For the text-containing cell, return its midpoint in (X, Y) coordinate format. 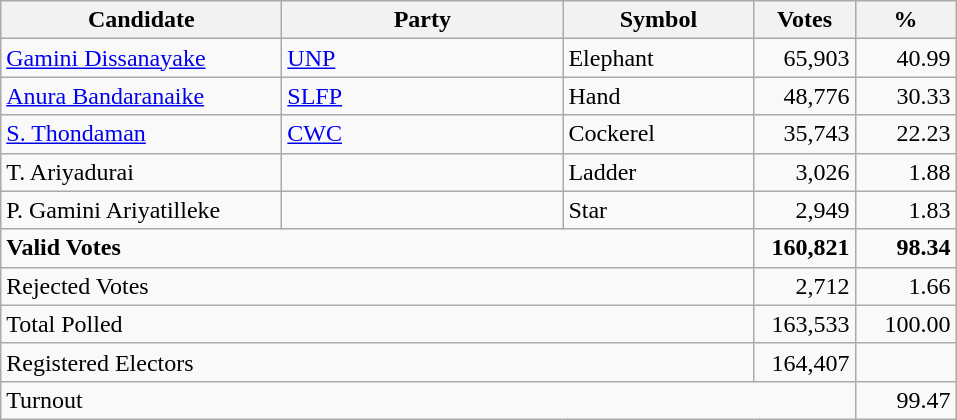
Ladder (658, 172)
% (906, 20)
Gamini Dissanayake (142, 58)
Total Polled (378, 324)
99.47 (906, 400)
2,949 (804, 210)
Anura Bandaranaike (142, 96)
35,743 (804, 134)
Votes (804, 20)
98.34 (906, 248)
1.83 (906, 210)
P. Gamini Ariyatilleke (142, 210)
160,821 (804, 248)
Symbol (658, 20)
2,712 (804, 286)
Hand (658, 96)
Turnout (428, 400)
Cockerel (658, 134)
S. Thondaman (142, 134)
3,026 (804, 172)
163,533 (804, 324)
CWC (422, 134)
164,407 (804, 362)
100.00 (906, 324)
Valid Votes (378, 248)
65,903 (804, 58)
Candidate (142, 20)
22.23 (906, 134)
Registered Electors (378, 362)
Rejected Votes (378, 286)
UNP (422, 58)
Elephant (658, 58)
T. Ariyadurai (142, 172)
40.99 (906, 58)
30.33 (906, 96)
48,776 (804, 96)
1.66 (906, 286)
SLFP (422, 96)
Party (422, 20)
1.88 (906, 172)
Star (658, 210)
